Provide the (X, Y) coordinate of the cell's center where the given text is located.  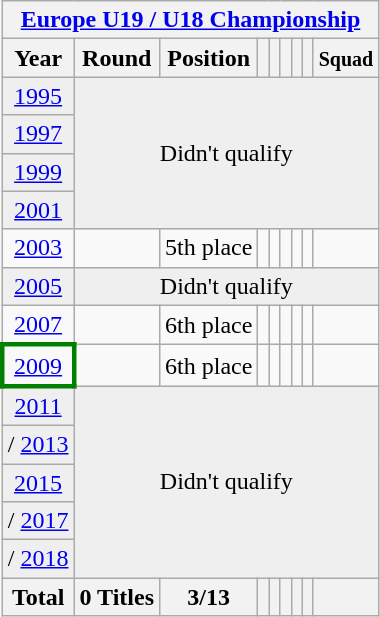
Position (209, 58)
/ 2018 (38, 559)
Total (38, 597)
2005 (38, 286)
/ 2017 (38, 521)
2015 (38, 483)
Round (117, 58)
Europe U19 / U18 Championship (190, 20)
2007 (38, 325)
2001 (38, 210)
/ 2013 (38, 444)
1999 (38, 172)
5th place (209, 248)
1995 (38, 96)
Squad (346, 58)
2011 (38, 406)
0 Titles (117, 597)
2003 (38, 248)
3/13 (209, 597)
2009 (38, 366)
1997 (38, 134)
Year (38, 58)
